Scan for the cell matching the given text and deliver its (x, y) coordinate at center. 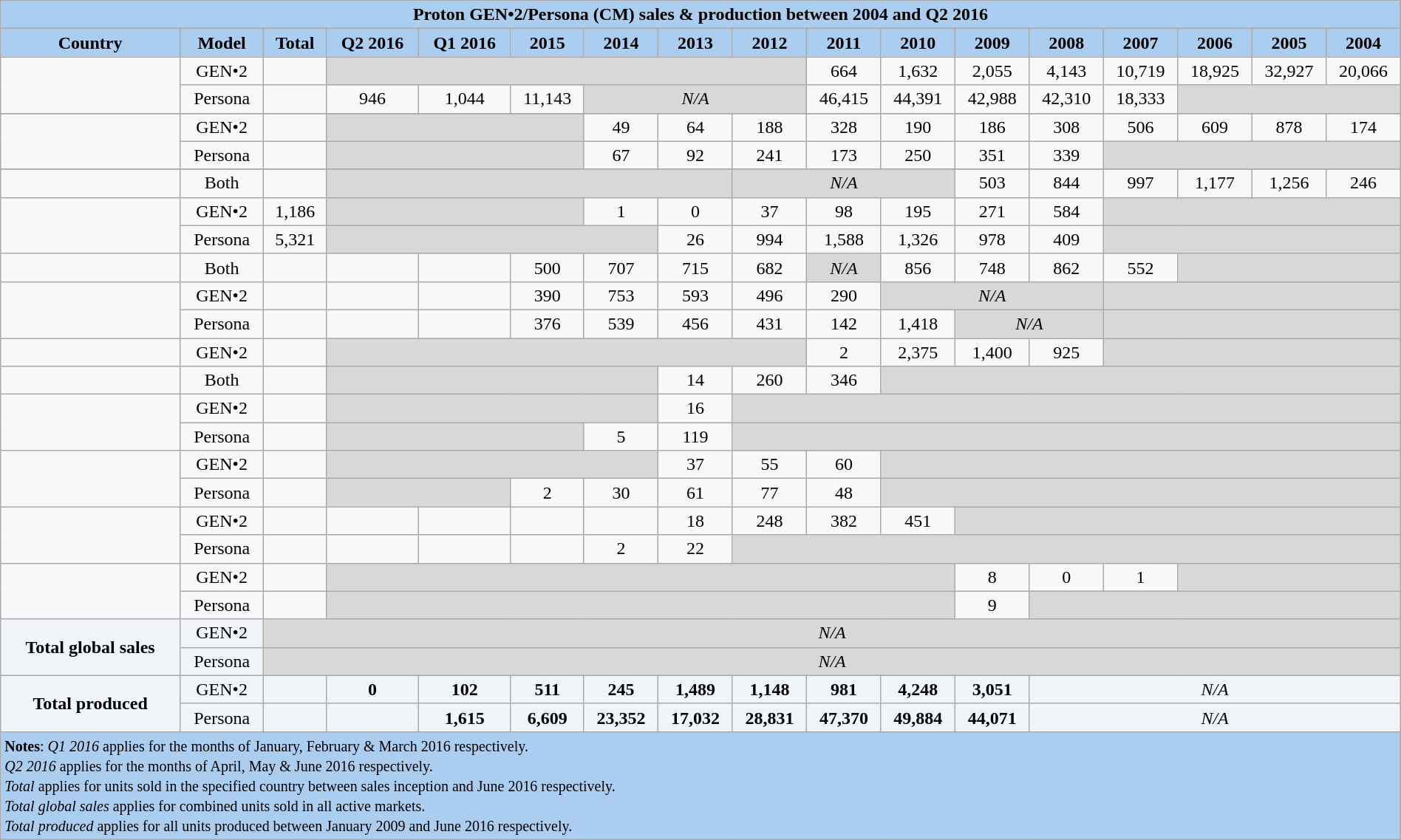
Total global sales (90, 647)
584 (1066, 211)
2004 (1364, 43)
328 (844, 127)
2013 (695, 43)
2008 (1066, 43)
9 (992, 605)
1,326 (918, 239)
1,400 (992, 352)
4,143 (1066, 71)
1,418 (918, 324)
8 (992, 577)
248 (769, 521)
250 (918, 155)
18,333 (1140, 99)
753 (621, 296)
102 (464, 689)
2,055 (992, 71)
142 (844, 324)
98 (844, 211)
77 (769, 493)
195 (918, 211)
Total (296, 43)
30 (621, 493)
346 (844, 380)
17,032 (695, 717)
862 (1066, 267)
22 (695, 549)
48 (844, 493)
Q1 2016 (464, 43)
44,071 (992, 717)
1,256 (1289, 183)
1,148 (769, 689)
609 (1215, 127)
3,051 (992, 689)
64 (695, 127)
46,415 (844, 99)
715 (695, 267)
925 (1066, 352)
308 (1066, 127)
188 (769, 127)
552 (1140, 267)
2012 (769, 43)
44,391 (918, 99)
2014 (621, 43)
511 (547, 689)
664 (844, 71)
878 (1289, 127)
Model (222, 43)
748 (992, 267)
23,352 (621, 717)
682 (769, 267)
67 (621, 155)
Country (90, 43)
844 (1066, 183)
856 (918, 267)
14 (695, 380)
539 (621, 324)
994 (769, 239)
Proton GEN•2/Persona (CM) sales & production between 2004 and Q2 2016 (700, 15)
55 (769, 465)
431 (769, 324)
Total produced (90, 703)
1,044 (464, 99)
707 (621, 267)
28,831 (769, 717)
451 (918, 521)
173 (844, 155)
1,632 (918, 71)
190 (918, 127)
2005 (1289, 43)
42,310 (1066, 99)
4,248 (918, 689)
1,489 (695, 689)
456 (695, 324)
981 (844, 689)
92 (695, 155)
49,884 (918, 717)
339 (1066, 155)
1,615 (464, 717)
49 (621, 127)
2009 (992, 43)
351 (992, 155)
32,927 (1289, 71)
2007 (1140, 43)
Q2 2016 (372, 43)
390 (547, 296)
2006 (1215, 43)
2010 (918, 43)
42,988 (992, 99)
1,177 (1215, 183)
382 (844, 521)
26 (695, 239)
174 (1364, 127)
496 (769, 296)
16 (695, 409)
245 (621, 689)
6,609 (547, 717)
978 (992, 239)
260 (769, 380)
2015 (547, 43)
20,066 (1364, 71)
2,375 (918, 352)
271 (992, 211)
997 (1140, 183)
18 (695, 521)
1,588 (844, 239)
11,143 (547, 99)
290 (844, 296)
5 (621, 437)
503 (992, 183)
10,719 (1140, 71)
2011 (844, 43)
593 (695, 296)
5,321 (296, 239)
1,186 (296, 211)
60 (844, 465)
376 (547, 324)
186 (992, 127)
119 (695, 437)
246 (1364, 183)
946 (372, 99)
241 (769, 155)
409 (1066, 239)
61 (695, 493)
500 (547, 267)
18,925 (1215, 71)
506 (1140, 127)
47,370 (844, 717)
